Pinpoint the cell where the given text exists, returning its [X, Y] midpoint coordinate. 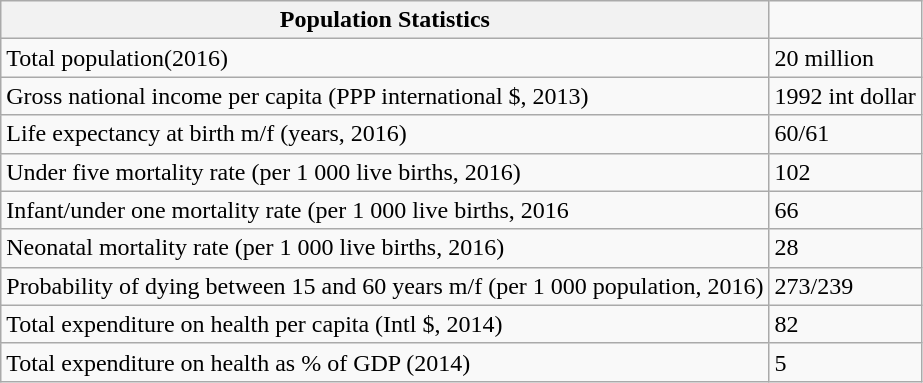
5 [845, 362]
102 [845, 172]
Total population(2016) [385, 58]
Neonatal mortality rate (per 1 000 live births, 2016) [385, 248]
82 [845, 324]
273/239 [845, 286]
Probability of dying between 15 and 60 years m/f (per 1 000 population, 2016) [385, 286]
Population Statistics [385, 20]
66 [845, 210]
Gross national income per capita (PPP international $, 2013) [385, 96]
28 [845, 248]
20 million [845, 58]
Infant/under one mortality rate (per 1 000 live births, 2016 [385, 210]
Life expectancy at birth m/f (years, 2016) [385, 134]
Total expenditure on health per capita (Intl $, 2014) [385, 324]
Under five mortality rate (per 1 000 live births, 2016) [385, 172]
60/61 [845, 134]
Total expenditure on health as % of GDP (2014) [385, 362]
1992 int dollar [845, 96]
